Locate the cell with the specified text and output its (X, Y) center coordinate. 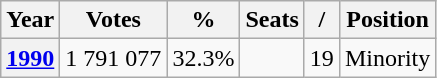
32.3% (204, 58)
% (204, 20)
/ (322, 20)
Minority (387, 58)
Seats (272, 20)
Year (30, 20)
1 791 077 (114, 58)
19 (322, 58)
Votes (114, 20)
Position (387, 20)
1990 (30, 58)
